Return the (X, Y) coordinate for the center point of the cell that contains the specified text.  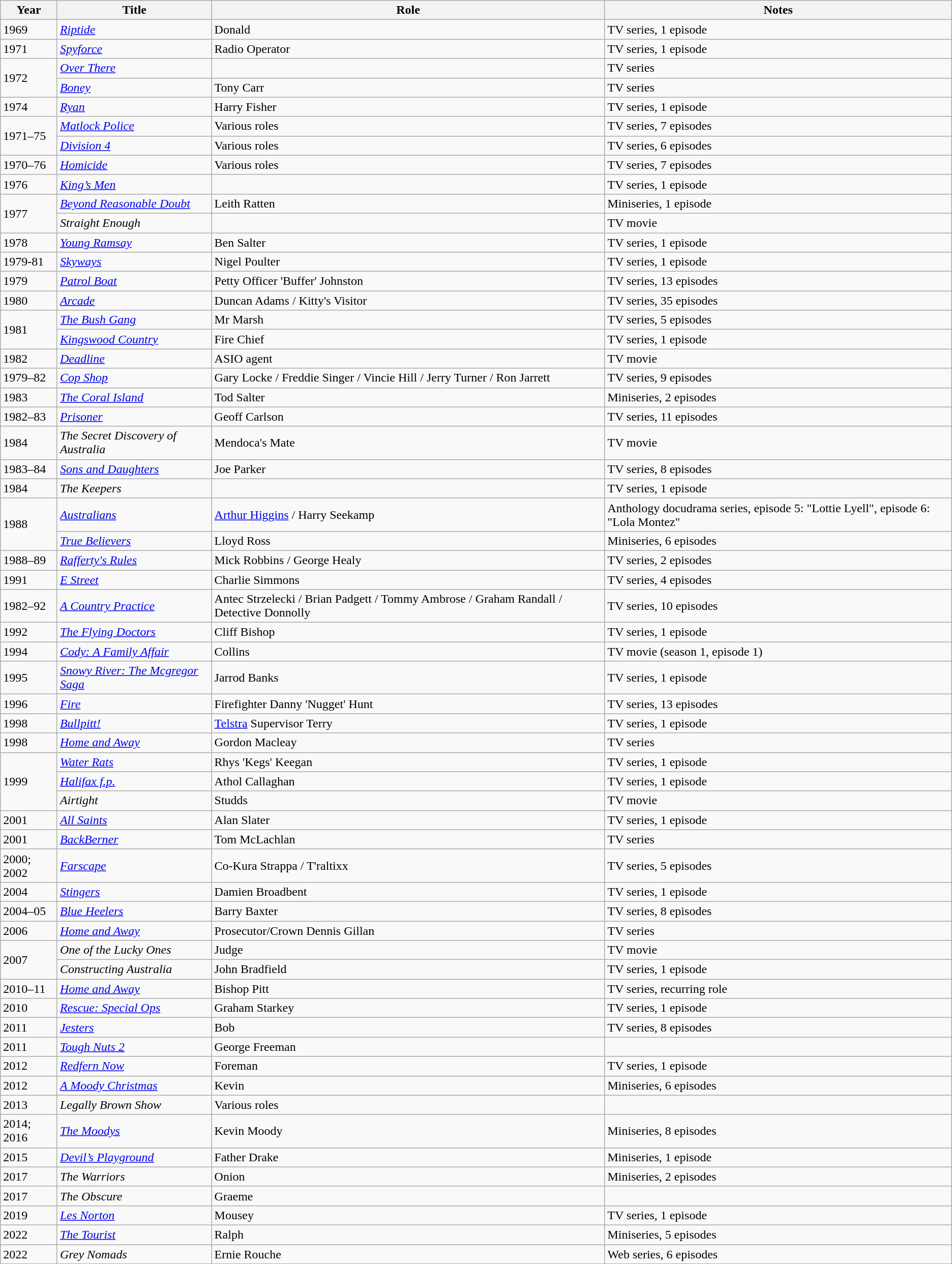
Year (29, 10)
1988 (29, 524)
Beyond Reasonable Doubt (134, 203)
2000; 2002 (29, 866)
Boney (134, 87)
1972 (29, 78)
TV series, 2 episodes (778, 560)
1996 (29, 704)
A Moody Christmas (134, 1085)
Riptide (134, 30)
Cliff Bishop (408, 632)
BackBerner (134, 839)
Australians (134, 515)
Role (408, 10)
Deadline (134, 359)
Charlie Simmons (408, 579)
Tod Salter (408, 397)
Ryan (134, 107)
The Flying Doctors (134, 632)
2019 (29, 1215)
King’s Men (134, 184)
Kevin Moody (408, 1131)
TV series, 4 episodes (778, 579)
ASIO agent (408, 359)
1974 (29, 107)
Mendoca's Mate (408, 443)
1970–76 (29, 165)
Lloyd Ross (408, 541)
Mick Robbins / George Healy (408, 560)
Constructing Australia (134, 969)
1976 (29, 184)
Graham Starkey (408, 1008)
1992 (29, 632)
1991 (29, 579)
Kingswood Country (134, 339)
Damien Broadbent (408, 892)
Sons and Daughters (134, 469)
TV series, 9 episodes (778, 378)
Petty Officer 'Buffer' Johnston (408, 281)
Skyways (134, 262)
Athol Callaghan (408, 781)
Ernie Rouche (408, 1254)
Young Ramsay (134, 243)
1977 (29, 213)
1971–75 (29, 136)
2014; 2016 (29, 1131)
1981 (29, 330)
Tony Carr (408, 87)
1969 (29, 30)
Airtight (134, 801)
Radio Operator (408, 49)
Leith Ratten (408, 203)
E Street (134, 579)
Fire (134, 704)
Matlock Police (134, 126)
A Country Practice (134, 606)
Telstra Supervisor Terry (408, 723)
Antec Strzelecki / Brian Padgett / Tommy Ambrose / Graham Randall / Detective Donnolly (408, 606)
The Obscure (134, 1196)
Rafferty's Rules (134, 560)
Cop Shop (134, 378)
1994 (29, 652)
2015 (29, 1157)
1983 (29, 397)
Devil’s Playground (134, 1157)
TV series, 35 episodes (778, 301)
Grey Nomads (134, 1254)
Gordon Macleay (408, 743)
Stingers (134, 892)
1982–83 (29, 417)
1999 (29, 781)
Bob (408, 1027)
Co-Kura Strappa / T'raltixx (408, 866)
TV series, 10 episodes (778, 606)
Father Drake (408, 1157)
Jesters (134, 1027)
1995 (29, 678)
1980 (29, 301)
1988–89 (29, 560)
2010–11 (29, 989)
Blue Heelers (134, 911)
The Secret Discovery of Australia (134, 443)
Prosecutor/Crown Dennis Gillan (408, 930)
Foreman (408, 1066)
Over There (134, 68)
The Moodys (134, 1131)
The Tourist (134, 1234)
Title (134, 10)
Jarrod Banks (408, 678)
Graeme (408, 1196)
Rescue: Special Ops (134, 1008)
Bullpitt! (134, 723)
Alan Slater (408, 820)
The Bush Gang (134, 320)
Division 4 (134, 145)
Tom McLachlan (408, 839)
Bishop Pitt (408, 989)
Prisoner (134, 417)
Collins (408, 652)
Geoff Carlson (408, 417)
Homicide (134, 165)
TV series, recurring role (778, 989)
Straight Enough (134, 223)
Miniseries, 5 episodes (778, 1234)
TV movie (season 1, episode 1) (778, 652)
Barry Baxter (408, 911)
2004–05 (29, 911)
Firefighter Danny 'Nugget' Hunt (408, 704)
Nigel Poulter (408, 262)
1971 (29, 49)
Donald (408, 30)
The Keepers (134, 488)
Studds (408, 801)
Ralph (408, 1234)
Redfern Now (134, 1066)
2006 (29, 930)
Rhys 'Kegs' Keegan (408, 762)
1979–82 (29, 378)
Ben Salter (408, 243)
Legally Brown Show (134, 1105)
Judge (408, 950)
Mr Marsh (408, 320)
Onion (408, 1177)
2010 (29, 1008)
John Bradfield (408, 969)
1982–92 (29, 606)
Kevin (408, 1085)
TV series, 6 episodes (778, 145)
One of the Lucky Ones (134, 950)
Fire Chief (408, 339)
Duncan Adams / Kitty's Visitor (408, 301)
Miniseries, 8 episodes (778, 1131)
All Saints (134, 820)
True Believers (134, 541)
Joe Parker (408, 469)
Snowy River: The Mcgregor Saga (134, 678)
The Coral Island (134, 397)
1978 (29, 243)
Mousey (408, 1215)
Cody: A Family Affair (134, 652)
Anthology docudrama series, episode 5: "Lottie Lyell", episode 6: "Lola Montez" (778, 515)
1983–84 (29, 469)
Web series, 6 episodes (778, 1254)
Les Norton (134, 1215)
Gary Locke / Freddie Singer / Vincie Hill / Jerry Turner / Ron Jarrett (408, 378)
Halifax f.p. (134, 781)
Patrol Boat (134, 281)
Spyforce (134, 49)
Harry Fisher (408, 107)
2013 (29, 1105)
George Freeman (408, 1047)
The Warriors (134, 1177)
Water Rats (134, 762)
1982 (29, 359)
Farscape (134, 866)
2004 (29, 892)
2007 (29, 960)
Tough Nuts 2 (134, 1047)
TV series, 11 episodes (778, 417)
1979 (29, 281)
Arthur Higgins / Harry Seekamp (408, 515)
Notes (778, 10)
Arcade (134, 301)
1979-81 (29, 262)
